Determine the (X, Y) coordinate at the center of the cell enclosing the given text.  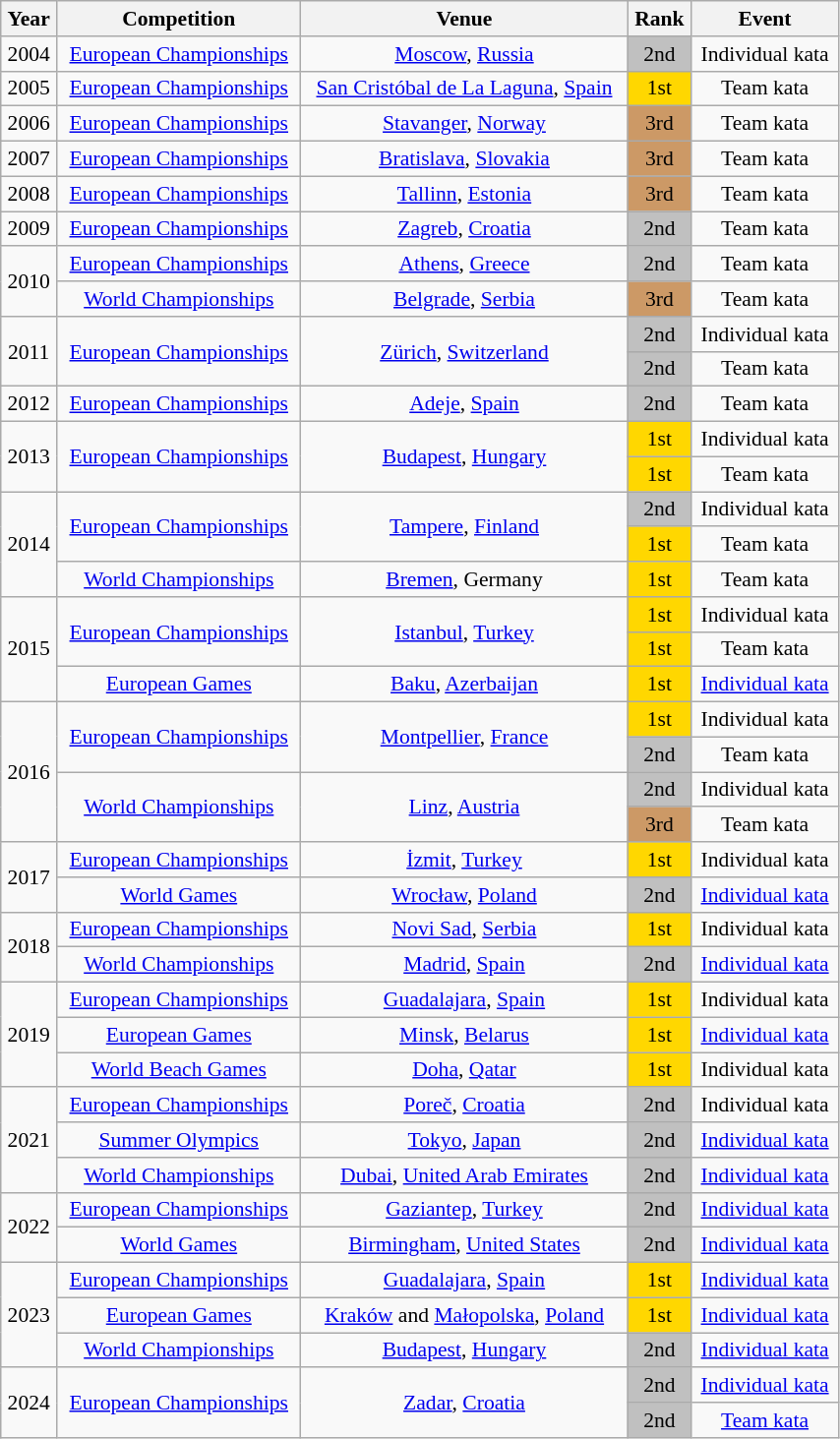
World Beach Games (179, 1070)
Year (30, 19)
2006 (30, 124)
Bremen, Germany (464, 579)
Venue (464, 19)
2018 (30, 946)
Event (765, 19)
2012 (30, 404)
Kraków and Małopolska, Poland (464, 1315)
2008 (30, 194)
Linz, Austria (464, 807)
Athens, Greece (464, 265)
Summer Olympics (179, 1140)
Madrid, Spain (464, 965)
2010 (30, 281)
2019 (30, 1035)
Competition (179, 19)
Adeje, Spain (464, 404)
2023 (30, 1316)
2017 (30, 877)
Wrocław, Poland (464, 895)
2021 (30, 1141)
2009 (30, 229)
Dubai, United Arab Emirates (464, 1175)
Zürich, Switzerland (464, 352)
Montpellier, France (464, 738)
2015 (30, 649)
Belgrade, Serbia (464, 299)
Tallinn, Estonia (464, 194)
2022 (30, 1228)
İzmit, Turkey (464, 860)
Rank (659, 19)
2004 (30, 54)
2016 (30, 772)
Baku, Azerbaijan (464, 685)
Stavanger, Norway (464, 124)
2007 (30, 159)
2005 (30, 89)
Novi Sad, Serbia (464, 929)
2011 (30, 352)
Gaziantep, Turkey (464, 1210)
Doha, Qatar (464, 1070)
2014 (30, 545)
Minsk, Belarus (464, 1035)
Zagreb, Croatia (464, 229)
Zadar, Croatia (464, 1403)
Tokyo, Japan (464, 1140)
Istanbul, Turkey (464, 631)
Tampere, Finland (464, 527)
Birmingham, United States (464, 1245)
2024 (30, 1403)
Bratislava, Slovakia (464, 159)
San Cristóbal de La Laguna, Spain (464, 89)
2013 (30, 456)
Poreč, Croatia (464, 1106)
Moscow, Russia (464, 54)
